Extract the (X, Y) coordinate from the center of the cell holding the provided text.  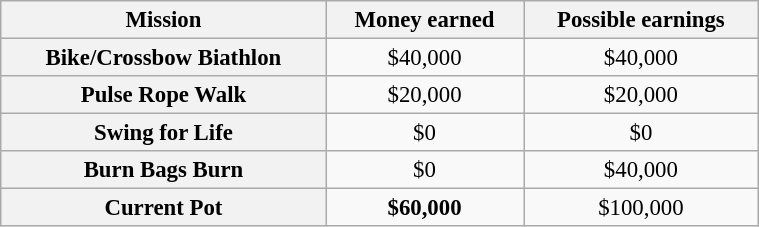
Possible earnings (642, 20)
Pulse Rope Walk (163, 95)
Burn Bags Burn (163, 170)
Current Pot (163, 208)
Money earned (425, 20)
$60,000 (425, 208)
Bike/Crossbow Biathlon (163, 57)
$100,000 (642, 208)
Mission (163, 20)
Swing for Life (163, 133)
